Scan for the cell matching the given text and deliver its [x, y] coordinate at center. 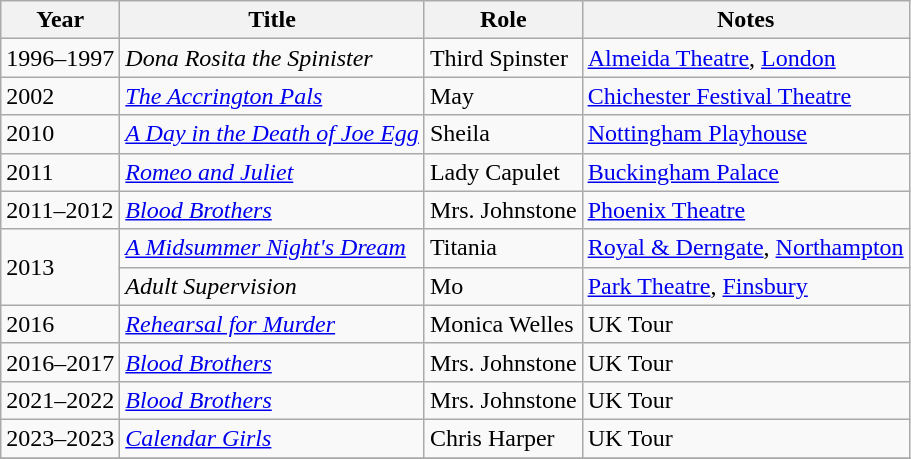
A Day in the Death of Joe Egg [272, 134]
Monica Welles [503, 324]
2002 [60, 96]
Third Spinster [503, 58]
2010 [60, 134]
Calendar Girls [272, 438]
Rehearsal for Murder [272, 324]
Role [503, 20]
Sheila [503, 134]
2011–2012 [60, 210]
Almeida Theatre, London [746, 58]
Royal & Derngate, Northampton [746, 248]
Dona Rosita the Spinister [272, 58]
Phoenix Theatre [746, 210]
May [503, 96]
Mo [503, 286]
Chris Harper [503, 438]
2016–2017 [60, 362]
Title [272, 20]
A Midsummer Night's Dream [272, 248]
Notes [746, 20]
Year [60, 20]
Buckingham Palace [746, 172]
Nottingham Playhouse [746, 134]
2023–2023 [60, 438]
Adult Supervision [272, 286]
2021–2022 [60, 400]
Lady Capulet [503, 172]
2016 [60, 324]
2013 [60, 267]
Romeo and Juliet [272, 172]
Park Theatre, Finsbury [746, 286]
Titania [503, 248]
2011 [60, 172]
Chichester Festival Theatre [746, 96]
The Accrington Pals [272, 96]
1996–1997 [60, 58]
